Capture the cell that displays the provided text and extract its [X, Y] central coordinate. 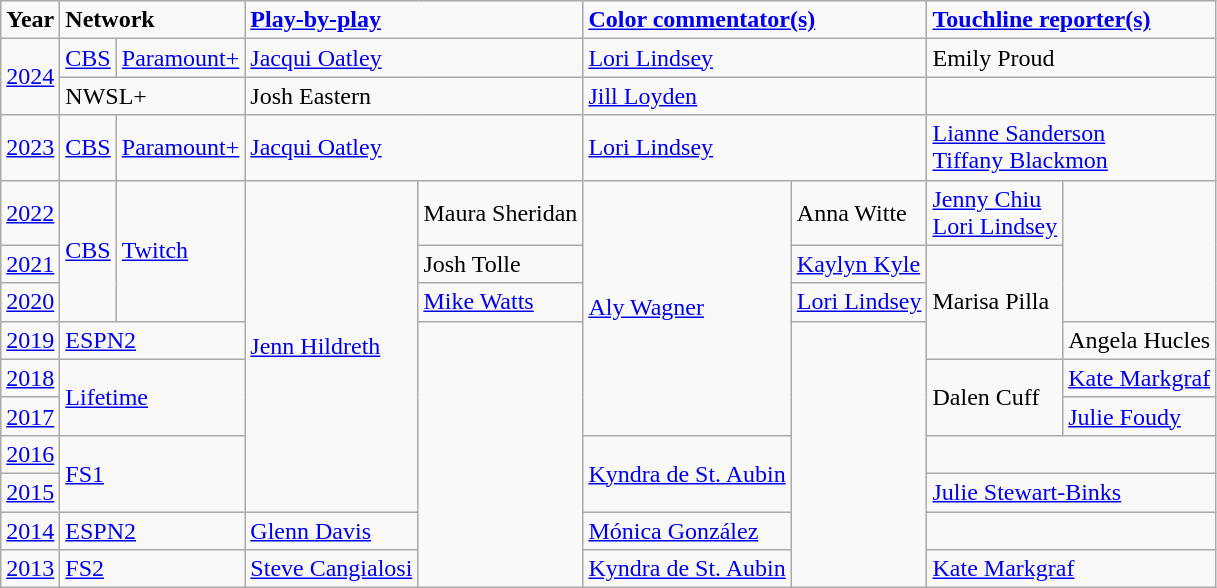
Touchline reporter(s) [1072, 20]
FS2 [152, 569]
NWSL+ [152, 96]
2018 [30, 378]
Julie Stewart-Binks [1072, 492]
Play-by-play [414, 20]
Jenny ChiuLori Lindsey [995, 212]
2014 [30, 531]
Anna Witte [859, 212]
2024 [30, 77]
Color commentator(s) [755, 20]
2017 [30, 416]
Year [30, 20]
2015 [30, 492]
Steve Cangialosi [332, 569]
2019 [30, 340]
Network [152, 20]
2013 [30, 569]
Josh Eastern [414, 96]
Glenn Davis [332, 531]
Aly Wagner [687, 308]
Dalen Cuff [995, 397]
FS1 [152, 473]
Julie Foudy [1140, 416]
Mónica González [687, 531]
2020 [30, 302]
2022 [30, 212]
Angela Hucles [1140, 340]
Marisa Pilla [995, 302]
Kaylyn Kyle [859, 264]
2023 [30, 148]
Lifetime [152, 397]
Twitch [180, 250]
Jill Loyden [755, 96]
Lianne SandersonTiffany Blackmon [1072, 148]
2021 [30, 264]
Maura Sheridan [500, 212]
Josh Tolle [500, 264]
Emily Proud [1072, 58]
Mike Watts [500, 302]
2016 [30, 454]
Jenn Hildreth [332, 346]
